Scan for the cell matching the given text and deliver its [X, Y] coordinate at center. 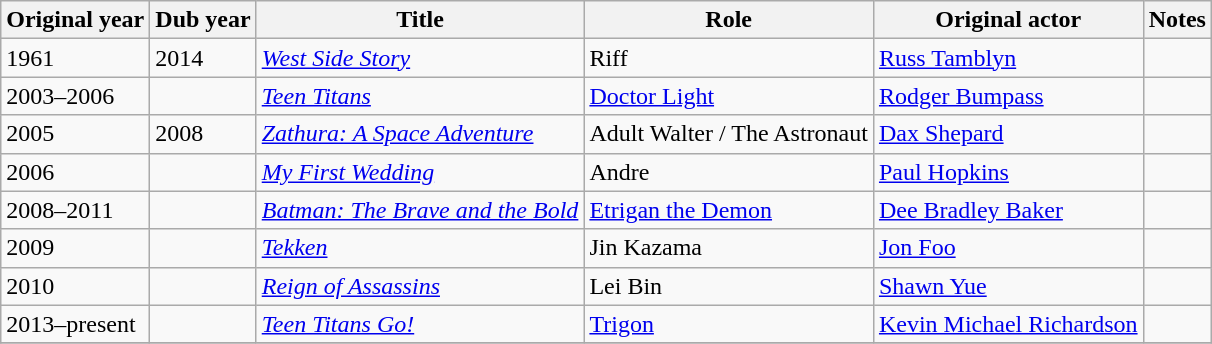
2008–2011 [76, 210]
Jin Kazama [729, 248]
Tekken [420, 248]
Russ Tamblyn [1008, 58]
Role [729, 20]
2010 [76, 286]
Adult Walter / The Astronaut [729, 134]
2009 [76, 248]
My First Wedding [420, 172]
Teen Titans Go! [420, 324]
Original actor [1008, 20]
2005 [76, 134]
1961 [76, 58]
2014 [203, 58]
Shawn Yue [1008, 286]
Dee Bradley Baker [1008, 210]
Batman: The Brave and the Bold [420, 210]
Zathura: A Space Adventure [420, 134]
Etrigan the Demon [729, 210]
Dub year [203, 20]
Title [420, 20]
Dax Shepard [1008, 134]
Jon Foo [1008, 248]
Reign of Assassins [420, 286]
Rodger Bumpass [1008, 96]
Kevin Michael Richardson [1008, 324]
2008 [203, 134]
Notes [1177, 20]
Andre [729, 172]
Lei Bin [729, 286]
Teen Titans [420, 96]
West Side Story [420, 58]
Paul Hopkins [1008, 172]
2003–2006 [76, 96]
Doctor Light [729, 96]
Riff [729, 58]
2013–present [76, 324]
2006 [76, 172]
Original year [76, 20]
Trigon [729, 324]
